Scan for the cell matching the given text and deliver its [x, y] coordinate at center. 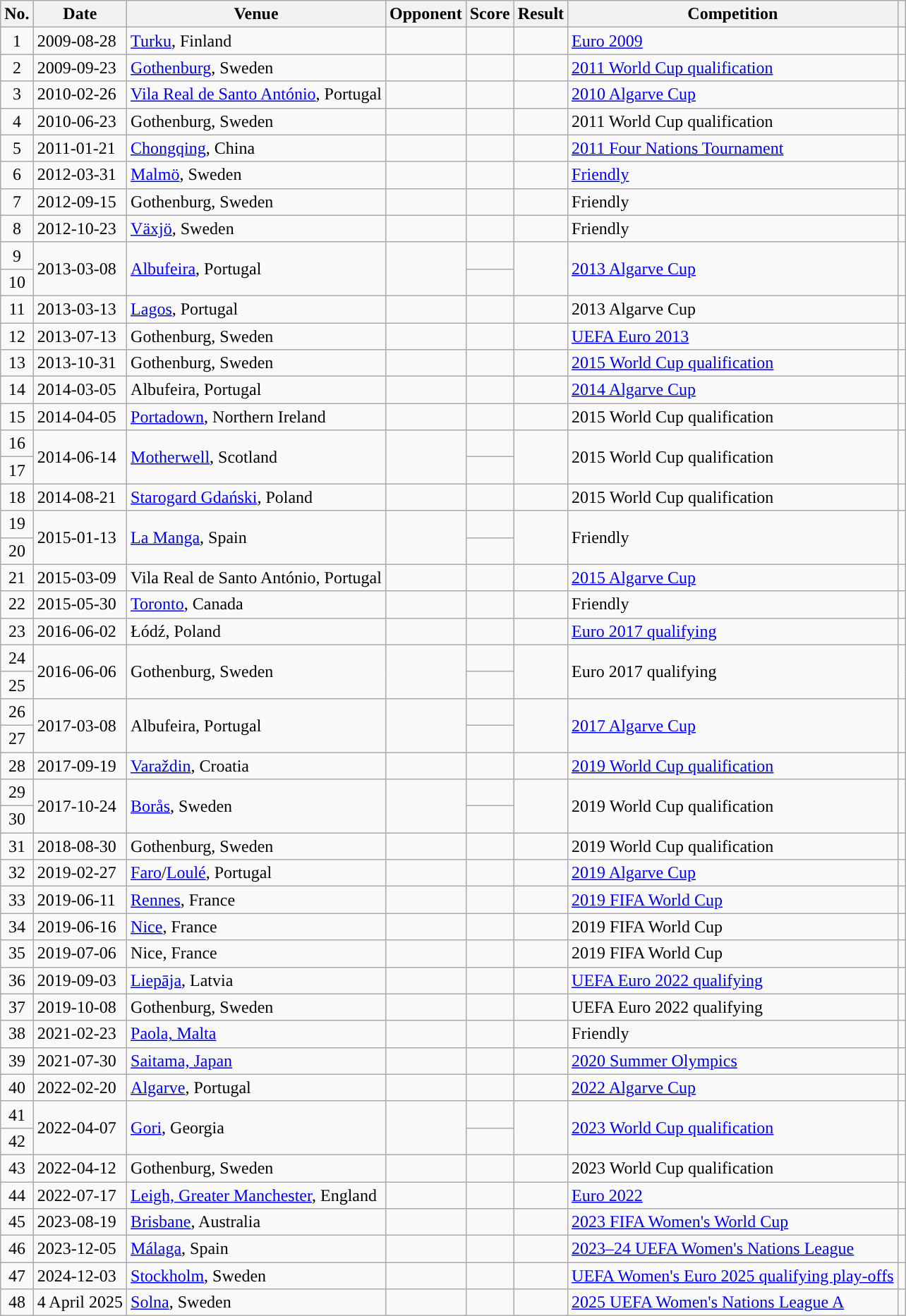
2022-07-17 [80, 1195]
48 [17, 1303]
La Manga, Spain [257, 537]
34 [17, 927]
26 [17, 712]
2019-09-03 [80, 980]
Competition [732, 14]
41 [17, 1114]
5 [17, 148]
40 [17, 1087]
38 [17, 1034]
Borås, Sweden [257, 806]
39 [17, 1061]
Malmö, Sweden [257, 175]
7 [17, 202]
Toronto, Canada [257, 604]
2022-04-12 [80, 1168]
30 [17, 820]
27 [17, 738]
2022-02-20 [80, 1087]
35 [17, 954]
2014-08-21 [80, 497]
2 [17, 68]
2009-08-28 [80, 41]
2012-03-31 [80, 175]
No. [17, 14]
2009-09-23 [80, 68]
Faro/Loulé, Portugal [257, 873]
Solna, Sweden [257, 1303]
Málaga, Spain [257, 1249]
44 [17, 1195]
Chongqing, China [257, 148]
4 April 2025 [80, 1303]
21 [17, 578]
2023-08-19 [80, 1222]
2017-10-24 [80, 806]
2022 Algarve Cup [732, 1087]
4 [17, 121]
20 [17, 551]
Leigh, Greater Manchester, England [257, 1195]
12 [17, 336]
Łódź, Poland [257, 631]
37 [17, 1007]
10 [17, 282]
2019-06-16 [80, 927]
2015-01-13 [80, 537]
Turku, Finland [257, 41]
UEFA Euro 2013 [732, 336]
Venue [257, 14]
Saitama, Japan [257, 1061]
Gori, Georgia [257, 1128]
2013-10-31 [80, 363]
2023 FIFA Women's World Cup [732, 1222]
Starogard Gdański, Poland [257, 497]
2014-06-14 [80, 457]
2010-02-26 [80, 95]
2017 Algarve Cup [732, 725]
Euro 2022 [732, 1195]
2023–24 UEFA Women's Nations League [732, 1249]
2012-10-23 [80, 229]
2014-04-05 [80, 417]
15 [17, 417]
19 [17, 524]
2010 Algarve Cup [732, 95]
Lagos, Portugal [257, 309]
Växjö, Sweden [257, 229]
2018-08-30 [80, 846]
2013-03-08 [80, 269]
29 [17, 793]
2013-03-13 [80, 309]
2011 Four Nations Tournament [732, 148]
2011-01-21 [80, 148]
2010-06-23 [80, 121]
16 [17, 444]
2021-02-23 [80, 1034]
2012-09-15 [80, 202]
2019-10-08 [80, 1007]
33 [17, 900]
2020 Summer Olympics [732, 1061]
2019-07-06 [80, 954]
2015-05-30 [80, 604]
22 [17, 604]
2015 Algarve Cup [732, 578]
42 [17, 1141]
9 [17, 255]
Algarve, Portugal [257, 1087]
UEFA Women's Euro 2025 qualifying play-offs [732, 1276]
25 [17, 685]
2025 UEFA Women's Nations League A [732, 1303]
Paola, Malta [257, 1034]
2014-03-05 [80, 390]
2017-03-08 [80, 725]
2019 Algarve Cup [732, 873]
17 [17, 470]
47 [17, 1276]
23 [17, 631]
Liepāja, Latvia [257, 980]
14 [17, 390]
Portadown, Northern Ireland [257, 417]
43 [17, 1168]
6 [17, 175]
32 [17, 873]
Opponent [425, 14]
2017-09-19 [80, 765]
2013-07-13 [80, 336]
46 [17, 1249]
3 [17, 95]
Motherwell, Scotland [257, 457]
24 [17, 658]
2014 Algarve Cup [732, 390]
Brisbane, Australia [257, 1222]
2023-12-05 [80, 1249]
Rennes, France [257, 900]
Result [540, 14]
2019-06-11 [80, 900]
31 [17, 846]
2016-06-06 [80, 671]
18 [17, 497]
2016-06-02 [80, 631]
Varaždin, Croatia [257, 765]
2021-07-30 [80, 1061]
1 [17, 41]
Euro 2009 [732, 41]
2024-12-03 [80, 1276]
28 [17, 765]
2019-02-27 [80, 873]
2022-04-07 [80, 1128]
8 [17, 229]
Score [490, 14]
36 [17, 980]
Stockholm, Sweden [257, 1276]
2015-03-09 [80, 578]
45 [17, 1222]
Date [80, 14]
13 [17, 363]
11 [17, 309]
